Pinpoint the cell where the given text exists, returning its (x, y) midpoint coordinate. 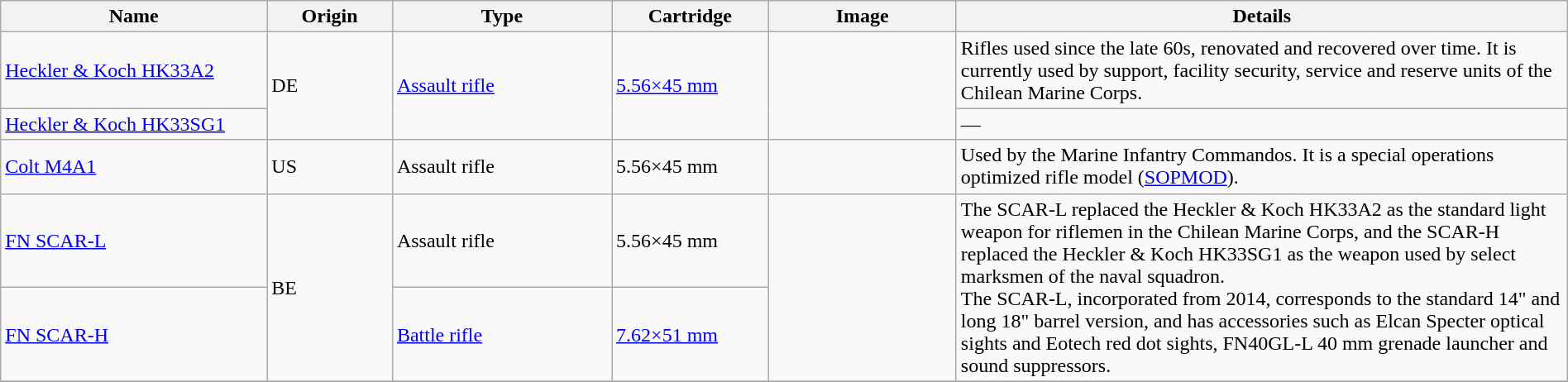
FN SCAR-L (134, 241)
Battle rifle (501, 335)
Type (501, 17)
Cartridge (690, 17)
DE (330, 86)
US (330, 167)
Used by the Marine Infantry Commandos. It is a special operations optimized rifle model (SOPMOD). (1262, 167)
FN SCAR-H (134, 335)
Heckler & Koch HK33A2 (134, 70)
Image (862, 17)
Name (134, 17)
Colt M4A1 (134, 167)
BE (330, 288)
— (1262, 124)
Heckler & Koch HK33SG1 (134, 124)
Origin (330, 17)
7.62×51 mm (690, 335)
Details (1262, 17)
